Determine the (X, Y) coordinate at the center of the cell enclosing the given text.  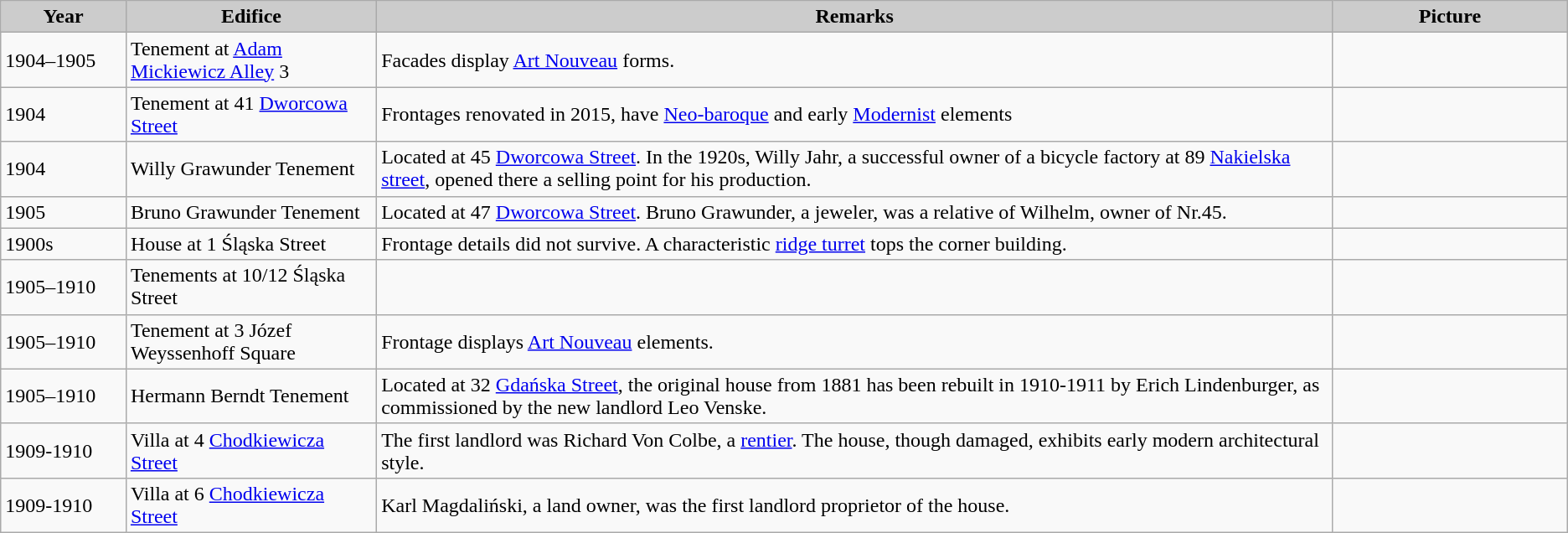
Frontage displays Art Nouveau elements. (854, 342)
Picture (1451, 17)
Edifice (251, 17)
Tenement at 3 Józef Weyssenhoff Square (251, 342)
1904–1905 (64, 60)
Frontages renovated in 2015, have Neo-baroque and early Modernist elements (854, 114)
1900s (64, 244)
Facades display Art Nouveau forms. (854, 60)
Frontage details did not survive. A characteristic ridge turret tops the corner building. (854, 244)
Tenements at 10/12 Śląska Street (251, 287)
Karl Magdaliński, a land owner, was the first landlord proprietor of the house. (854, 505)
Tenement at 41 Dworcowa Street (251, 114)
The first landlord was Richard Von Colbe, a rentier. The house, though damaged, exhibits early modern architectural style. (854, 451)
Bruno Grawunder Tenement (251, 212)
Hermann Berndt Tenement (251, 396)
Tenement at Adam Mickiewicz Alley 3 (251, 60)
Villa at 4 Chodkiewicza Street (251, 451)
Willy Grawunder Tenement (251, 169)
House at 1 Śląska Street (251, 244)
Located at 47 Dworcowa Street. Bruno Grawunder, a jeweler, was a relative of Wilhelm, owner of Nr.45. (854, 212)
Year (64, 17)
Remarks (854, 17)
Villa at 6 Chodkiewicza Street (251, 505)
1905 (64, 212)
